Provide the [X, Y] coordinate of the cell's center where the given text is located.  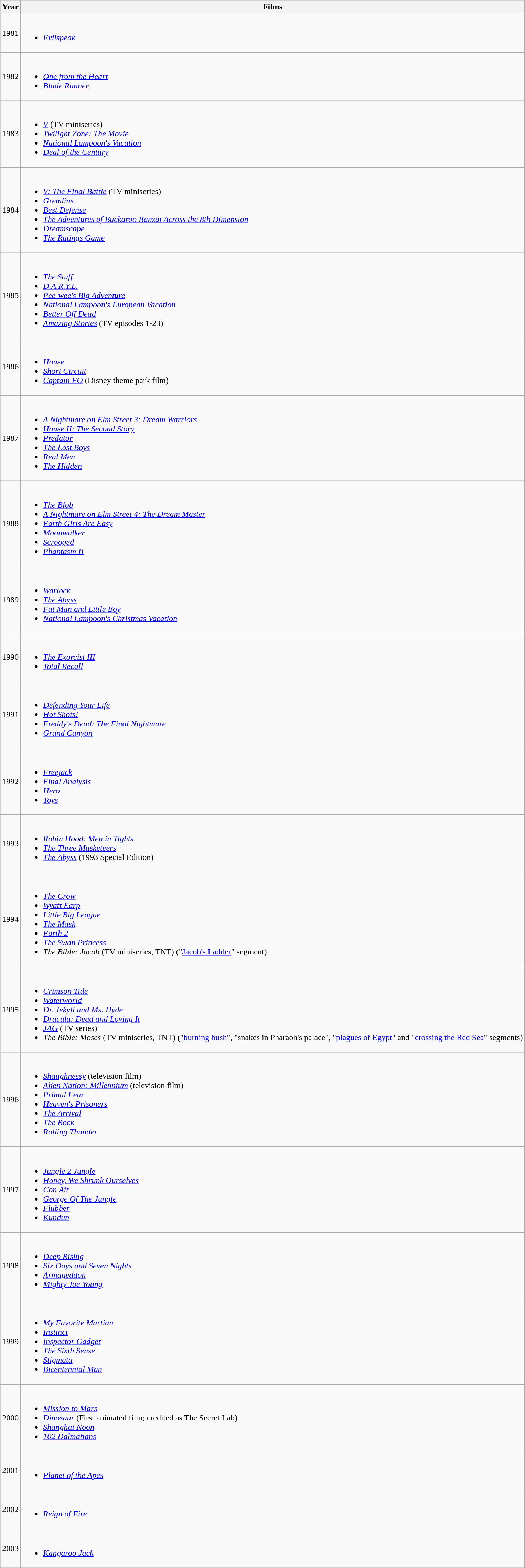
1997 [10, 1190]
WarlockThe AbyssFat Man and Little BoyNational Lampoon's Christmas Vacation [272, 599]
FreejackFinal AnalysisHeroToys [272, 781]
1990 [10, 657]
Planet of the Apes [272, 1471]
1989 [10, 599]
The CrowWyatt EarpLittle Big LeagueThe MaskEarth 2The Swan PrincessThe Bible: Jacob (TV miniseries, TNT) ("Jacob's Ladder" segment) [272, 919]
2000 [10, 1418]
The BlobA Nightmare on Elm Street 4: The Dream MasterEarth Girls Are EasyMoonwalkerScroogedPhantasm II [272, 523]
1982 [10, 76]
The StuffD.A.R.Y.L.Pee-wee's Big AdventureNational Lampoon's European VacationBetter Off DeadAmazing Stories (TV episodes 1-23) [272, 295]
1994 [10, 919]
1983 [10, 134]
1998 [10, 1266]
1986 [10, 367]
Reign of Fire [272, 1509]
Deep RisingSix Days and Seven NightsArmageddonMighty Joe Young [272, 1266]
Evilspeak [272, 33]
V: The Final Battle (TV miniseries)GremlinsBest DefenseThe Adventures of Buckaroo Banzai Across the 8th DimensionDreamscapeThe Ratings Game [272, 210]
Kangaroo Jack [272, 1548]
Year [10, 7]
1981 [10, 33]
1991 [10, 714]
1999 [10, 1342]
1987 [10, 438]
V (TV miniseries)Twilight Zone: The MovieNational Lampoon's VacationDeal of the Century [272, 134]
2003 [10, 1548]
1993 [10, 844]
Mission to MarsDinosaur (First animated film; credited as The Secret Lab)Shanghai Noon102 Dalmatians [272, 1418]
One from the HeartBlade Runner [272, 76]
1988 [10, 523]
Films [272, 7]
1992 [10, 781]
My Favorite MartianInstinctInspector GadgetThe Sixth SenseStigmataBicentennial Man [272, 1342]
1985 [10, 295]
1996 [10, 1100]
Shaughnessy (television film)Alien Nation: Millennium (television film)Primal Fear Heaven's PrisonersThe ArrivalThe RockRolling Thunder [272, 1100]
Robin Hood: Men in TightsThe Three MusketeersThe Abyss (1993 Special Edition) [272, 844]
1984 [10, 210]
2002 [10, 1509]
HouseShort CircuitCaptain EO (Disney theme park film) [272, 367]
Defending Your LifeHot Shots!Freddy's Dead: The Final NightmareGrand Canyon [272, 714]
The Exorcist IIITotal Recall [272, 657]
2001 [10, 1471]
Jungle 2 JungleHoney, We Shrunk OurselvesCon AirGeorge Of The JungleFlubberKundun [272, 1190]
1995 [10, 1010]
A Nightmare on Elm Street 3: Dream WarriorsHouse II: The Second StoryPredatorThe Lost BoysReal MenThe Hidden [272, 438]
